Find where the given text appears and provide that cell's center as [X, Y] coordinate. 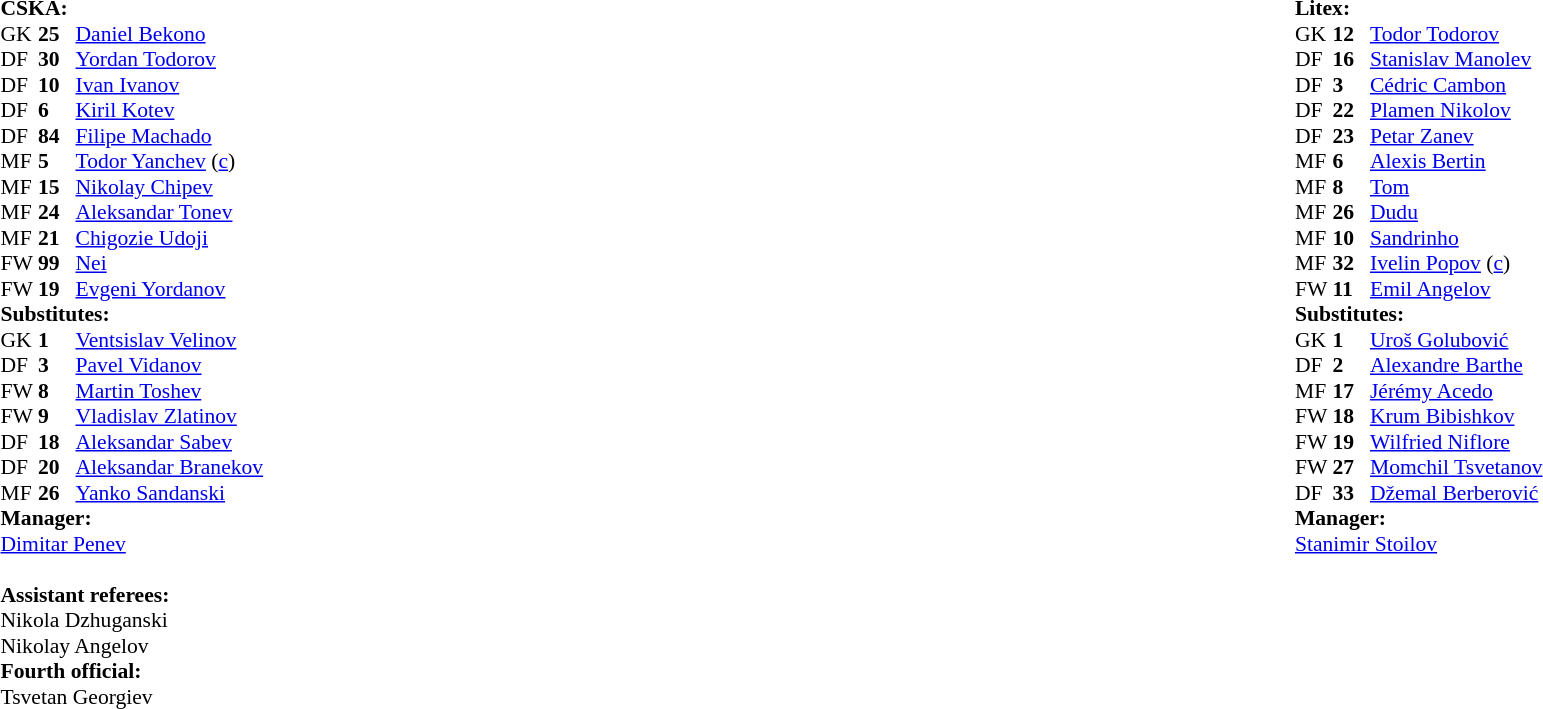
Dimitar PenevAssistant referees: Nikola Dzhuganski Nikolay Angelov Fourth official: Tsvetan Georgiev [132, 620]
32 [1351, 263]
Pavel Vidanov [170, 365]
Džemal Berberović [1456, 493]
Uroš Golubović [1456, 340]
16 [1351, 59]
Chigozie Udoji [170, 238]
27 [1351, 467]
Ivelin Popov (c) [1456, 263]
Krum Bibishkov [1456, 417]
15 [57, 187]
Tom [1456, 187]
Ivan Ivanov [170, 85]
Todor Todorov [1456, 34]
Vladislav Zlatinov [170, 417]
Petar Zanev [1456, 136]
Filipe Machado [170, 136]
22 [1351, 111]
Kiril Kotev [170, 111]
Martin Toshev [170, 391]
Todor Yanchev (c) [170, 161]
25 [57, 34]
84 [57, 136]
Nikolay Chipev [170, 187]
Yanko Sandanski [170, 493]
2 [1351, 365]
Ventsislav Velinov [170, 340]
Wilfried Niflore [1456, 442]
Stanimir Stoilov [1419, 544]
5 [57, 161]
Alexandre Barthe [1456, 365]
17 [1351, 391]
Stanislav Manolev [1456, 59]
Aleksandar Sabev [170, 442]
30 [57, 59]
Aleksandar Branekov [170, 467]
9 [57, 417]
99 [57, 263]
Jérémy Acedo [1456, 391]
24 [57, 213]
Alexis Bertin [1456, 161]
Nei [170, 263]
Emil Angelov [1456, 289]
Yordan Todorov [170, 59]
23 [1351, 136]
20 [57, 467]
Cédric Cambon [1456, 85]
Sandrinho [1456, 238]
11 [1351, 289]
Dudu [1456, 213]
12 [1351, 34]
Plamen Nikolov [1456, 111]
Evgeni Yordanov [170, 289]
Aleksandar Tonev [170, 213]
33 [1351, 493]
Momchil Tsvetanov [1456, 467]
Daniel Bekono [170, 34]
21 [57, 238]
